Extract the (x, y) coordinate from the center of the cell holding the provided text.  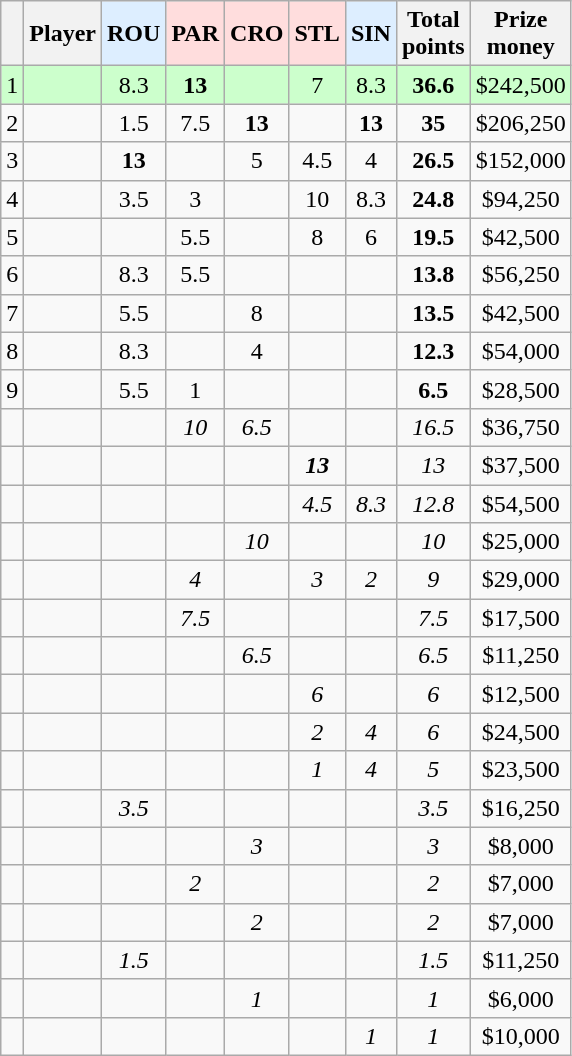
$36,750 (520, 427)
12.8 (433, 503)
$23,500 (520, 770)
19.5 (433, 237)
$54,000 (520, 351)
$16,250 (520, 808)
PAR (196, 34)
$8,000 (520, 846)
12.3 (433, 351)
$24,500 (520, 732)
$206,250 (520, 123)
$17,500 (520, 618)
$242,500 (520, 85)
$12,500 (520, 694)
13.8 (433, 275)
$94,250 (520, 199)
35 (433, 123)
26.5 (433, 161)
$152,000 (520, 161)
$28,500 (520, 389)
ROU (134, 34)
$29,000 (520, 580)
CRO (257, 34)
$37,500 (520, 465)
16.5 (433, 427)
24.8 (433, 199)
Totalpoints (433, 34)
Prizemoney (520, 34)
$56,250 (520, 275)
Player (63, 34)
$54,500 (520, 503)
13.5 (433, 313)
SIN (370, 34)
STL (317, 34)
36.6 (433, 85)
$6,000 (520, 998)
$25,000 (520, 542)
$10,000 (520, 1036)
